Search for the cell housing the specified text and yield its [x, y] center coordinate. 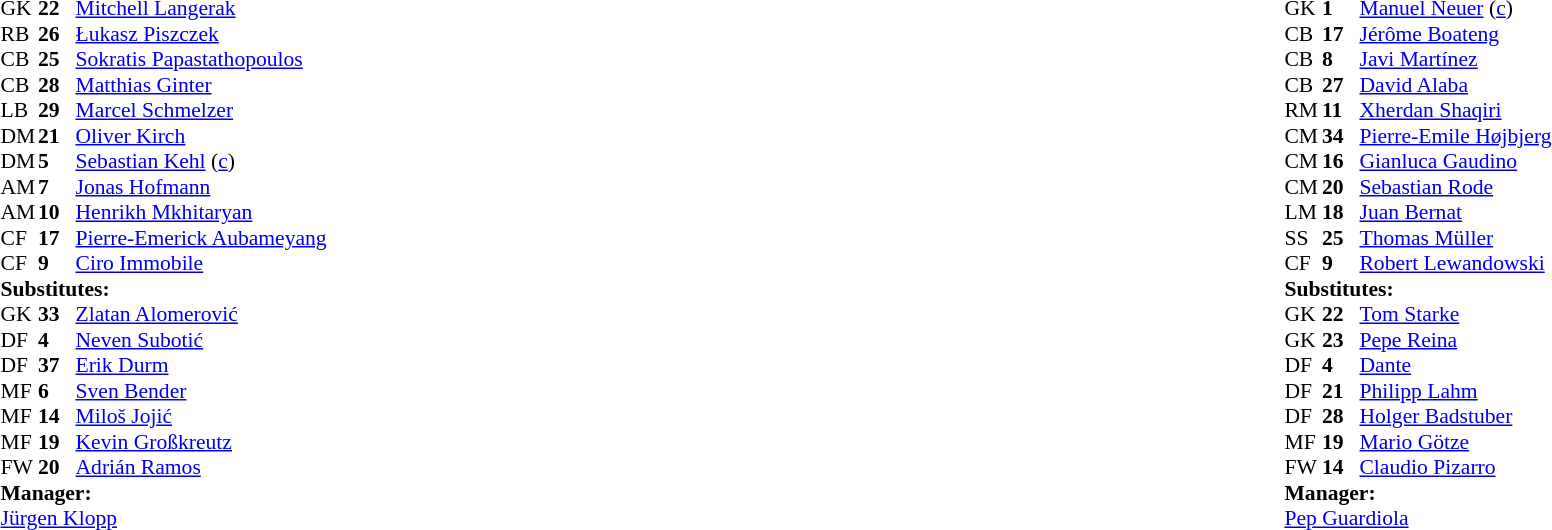
Jonas Hofmann [202, 187]
Neven Subotić [202, 340]
Philipp Lahm [1455, 391]
RB [19, 34]
Gianluca Gaudino [1455, 161]
11 [1341, 111]
Henrikh Mkhitaryan [202, 213]
Dante [1455, 365]
10 [57, 213]
22 [1341, 315]
33 [57, 315]
Zlatan Alomerović [202, 315]
Pierre-Emerick Aubameyang [202, 238]
Ciro Immobile [202, 263]
27 [1341, 85]
Sven Bender [202, 391]
Sebastian Kehl (c) [202, 161]
David Alaba [1455, 85]
Robert Lewandowski [1455, 263]
Tom Starke [1455, 315]
Pepe Reina [1455, 340]
LB [19, 111]
Adrián Ramos [202, 467]
LM [1303, 213]
Claudio Pizarro [1455, 467]
Holger Badstuber [1455, 417]
Xherdan Shaqiri [1455, 111]
Pierre-Emile Højbjerg [1455, 136]
6 [57, 391]
26 [57, 34]
23 [1341, 340]
Miloš Jojić [202, 417]
Marcel Schmelzer [202, 111]
Sokratis Papastathopoulos [202, 59]
Matthias Ginter [202, 85]
5 [57, 161]
Javi Martínez [1455, 59]
RM [1303, 111]
8 [1341, 59]
37 [57, 365]
Mario Götze [1455, 442]
Kevin Großkreutz [202, 442]
29 [57, 111]
Sebastian Rode [1455, 187]
16 [1341, 161]
34 [1341, 136]
Erik Durm [202, 365]
Juan Bernat [1455, 213]
Łukasz Piszczek [202, 34]
Jérôme Boateng [1455, 34]
18 [1341, 213]
Thomas Müller [1455, 238]
Oliver Kirch [202, 136]
SS [1303, 238]
7 [57, 187]
